For the text-containing cell, return its midpoint in (X, Y) coordinate format. 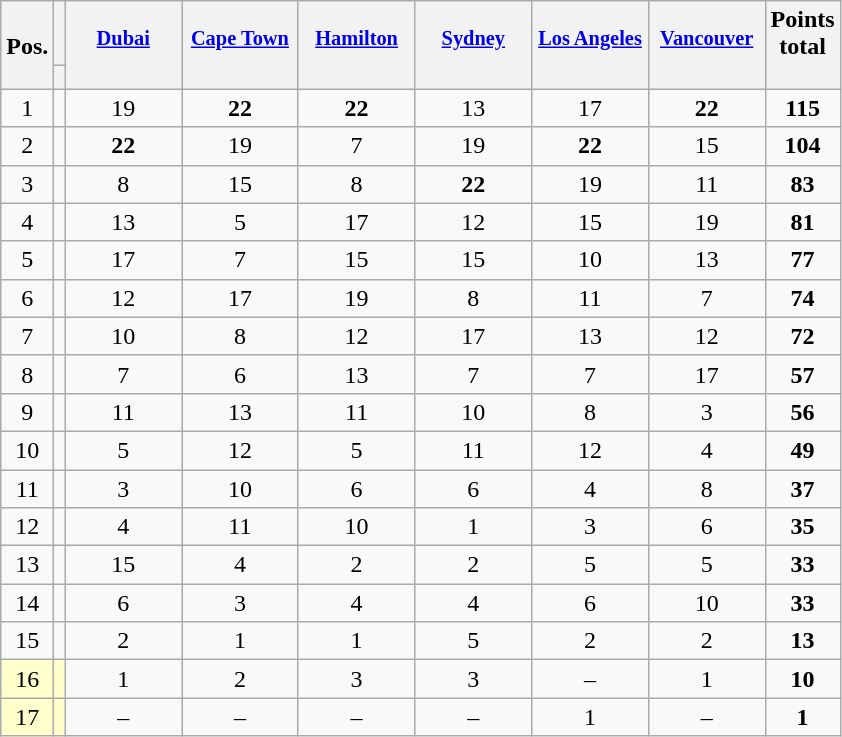
Los Angeles (590, 34)
49 (802, 450)
115 (802, 108)
Cape Town (240, 34)
83 (802, 184)
14 (28, 603)
37 (802, 489)
Vancouver (706, 34)
Dubai (124, 34)
Pointstotal (802, 34)
56 (802, 412)
9 (28, 412)
Pos. (28, 34)
57 (802, 374)
74 (802, 298)
Hamilton (356, 34)
Sydney (474, 34)
104 (802, 146)
77 (802, 260)
35 (802, 527)
81 (802, 222)
72 (802, 336)
16 (28, 679)
